Determine the [X, Y] coordinate at the center of the cell enclosing the given text.  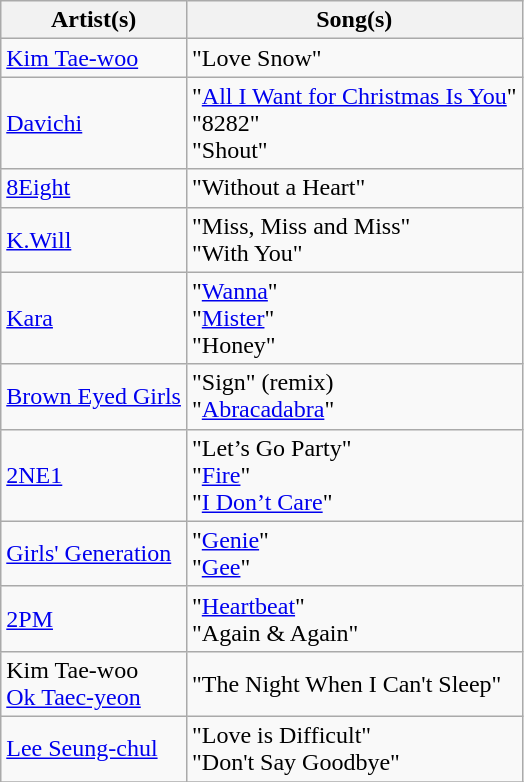
Artist(s) [94, 20]
8Eight [94, 188]
Davichi [94, 123]
"Let’s Go Party""Fire""I Don’t Care" [354, 475]
"Wanna""Mister""Honey" [354, 318]
Kara [94, 318]
"Heartbeat""Again & Again" [354, 618]
2PM [94, 618]
"All I Want for Christmas Is You""8282""Shout" [354, 123]
"Sign" (remix)"Abracadabra" [354, 396]
2NE1 [94, 475]
Kim Tae-woo [94, 58]
"Genie""Gee" [354, 554]
Girls' Generation [94, 554]
"The Night When I Can't Sleep" [354, 684]
Brown Eyed Girls [94, 396]
Song(s) [354, 20]
Lee Seung-chul [94, 748]
"Love Snow" [354, 58]
Kim Tae-wooOk Taec-yeon [94, 684]
"Without a Heart" [354, 188]
"Miss, Miss and Miss""With You" [354, 240]
"Love is Difficult""Don't Say Goodbye" [354, 748]
K.Will [94, 240]
